Provide the (X, Y) coordinate of the cell's center where the given text is located.  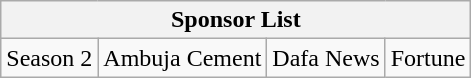
Sponsor List (236, 20)
Ambuja Cement (182, 58)
Fortune (428, 58)
Dafa News (326, 58)
Season 2 (50, 58)
